Locate the cell with the specified text and output its (x, y) center coordinate. 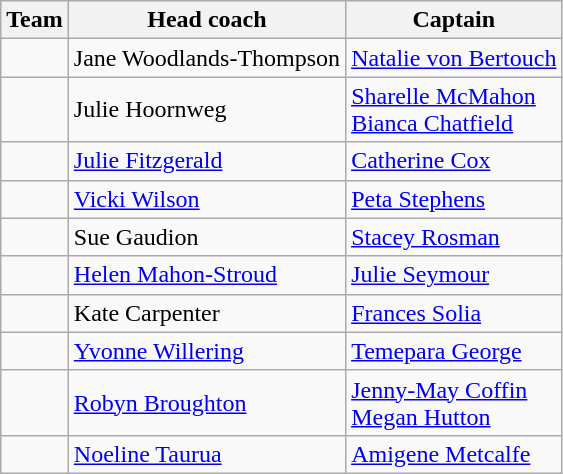
Captain (454, 20)
Kate Carpenter (206, 313)
Yvonne Willering (206, 351)
Sharelle McMahonBianca Chatfield (454, 110)
Head coach (206, 20)
Sue Gaudion (206, 237)
Vicki Wilson (206, 199)
Julie Seymour (454, 275)
Amigene Metcalfe (454, 454)
Peta Stephens (454, 199)
Temepara George (454, 351)
Stacey Rosman (454, 237)
Jane Woodlands-Thompson (206, 58)
Julie Hoornweg (206, 110)
Noeline Taurua (206, 454)
Julie Fitzgerald (206, 161)
Natalie von Bertouch (454, 58)
Catherine Cox (454, 161)
Helen Mahon-Stroud (206, 275)
Jenny-May CoffinMegan Hutton (454, 402)
Team (35, 20)
Frances Solia (454, 313)
Robyn Broughton (206, 402)
